Scan for the cell matching the given text and deliver its (x, y) coordinate at center. 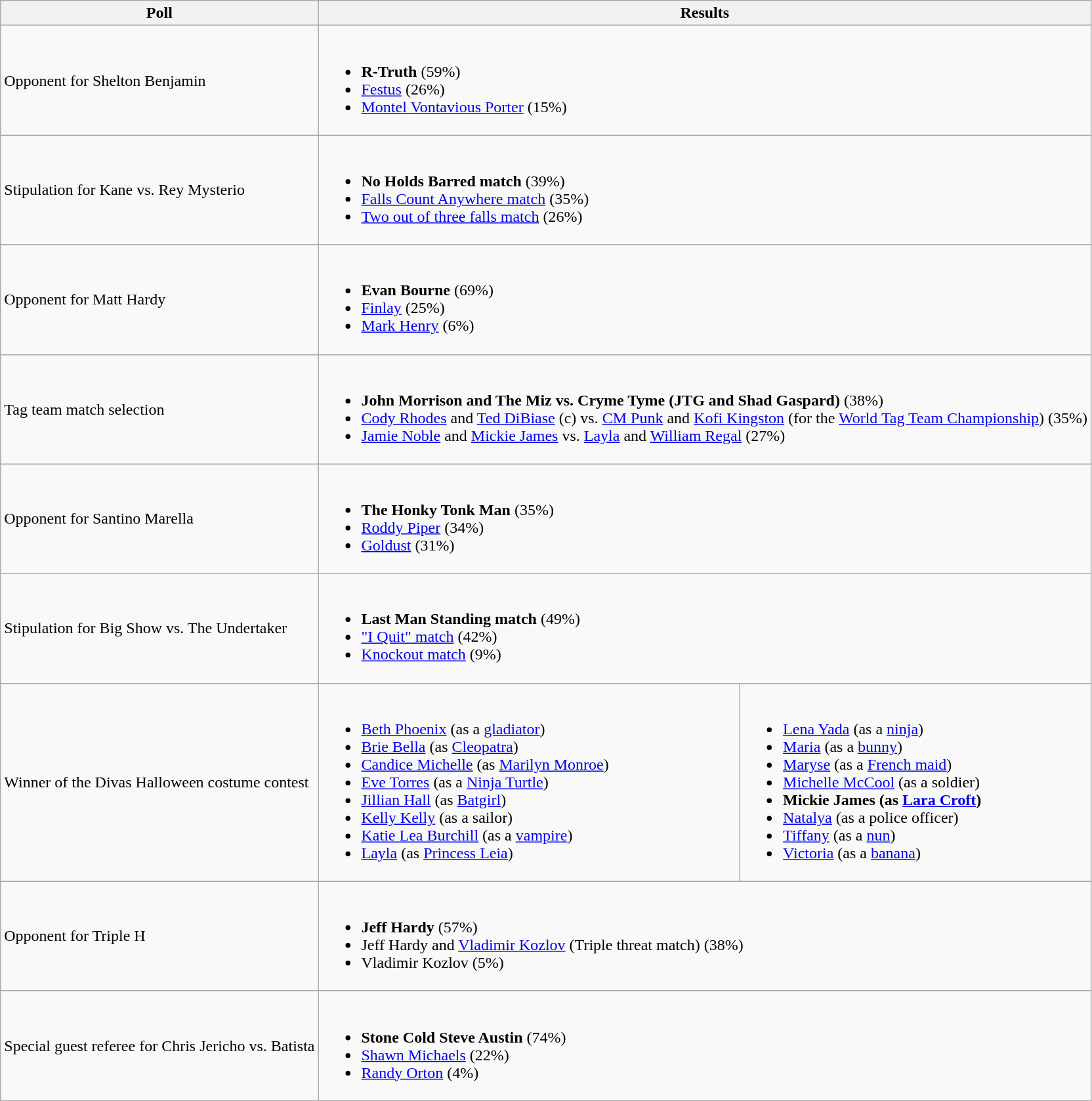
Last Man Standing match (49%)"I Quit" match (42%)Knockout match (9%) (705, 629)
Jeff Hardy (57%)Jeff Hardy and Vladimir Kozlov (Triple threat match) (38%)Vladimir Kozlov (5%) (705, 936)
Opponent for Triple H (159, 936)
Opponent for Santino Marella (159, 518)
Evan Bourne (69%)Finlay (25%)Mark Henry (6%) (705, 299)
Tag team match selection (159, 409)
Results (705, 13)
Stone Cold Steve Austin (74%)Shawn Michaels (22%)Randy Orton (4%) (705, 1046)
Stipulation for Kane vs. Rey Mysterio (159, 190)
Winner of the Divas Halloween costume contest (159, 782)
The Honky Tonk Man (35%)Roddy Piper (34%)Goldust (31%) (705, 518)
Opponent for Matt Hardy (159, 299)
R-Truth (59%)Festus (26%)Montel Vontavious Porter (15%) (705, 80)
Poll (159, 13)
Stipulation for Big Show vs. The Undertaker (159, 629)
Special guest referee for Chris Jericho vs. Batista (159, 1046)
Opponent for Shelton Benjamin (159, 80)
No Holds Barred match (39%)Falls Count Anywhere match (35%)Two out of three falls match (26%) (705, 190)
